For the text-containing cell, return its midpoint in (x, y) coordinate format. 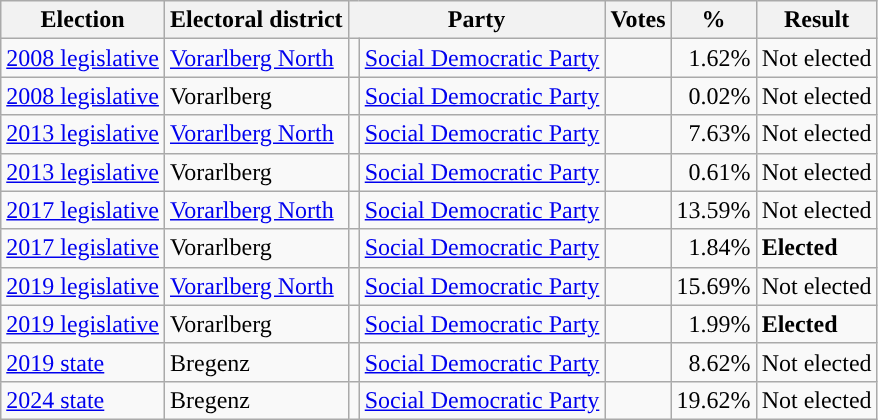
Result (816, 20)
1.62% (714, 58)
0.02% (714, 96)
13.59% (714, 210)
2019 state (83, 362)
Party (476, 20)
0.61% (714, 172)
7.63% (714, 134)
15.69% (714, 286)
8.62% (714, 362)
2024 state (83, 400)
1.99% (714, 324)
19.62% (714, 400)
1.84% (714, 248)
% (714, 20)
Electoral district (256, 20)
Votes (638, 20)
Election (83, 20)
